Pinpoint the cell where the given text exists, returning its [X, Y] midpoint coordinate. 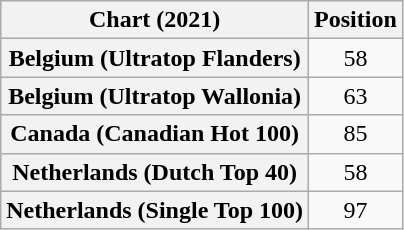
Netherlands (Single Top 100) [155, 210]
Netherlands (Dutch Top 40) [155, 172]
Position [356, 20]
Canada (Canadian Hot 100) [155, 134]
63 [356, 96]
Chart (2021) [155, 20]
85 [356, 134]
97 [356, 210]
Belgium (Ultratop Wallonia) [155, 96]
Belgium (Ultratop Flanders) [155, 58]
